Return the (x, y) coordinate for the center point of the cell that contains the specified text.  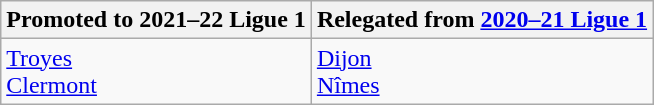
DijonNîmes (482, 72)
Promoted to 2021–22 Ligue 1 (156, 20)
Relegated from 2020–21 Ligue 1 (482, 20)
TroyesClermont (156, 72)
